Extract the [X, Y] coordinate from the center of the cell holding the provided text.  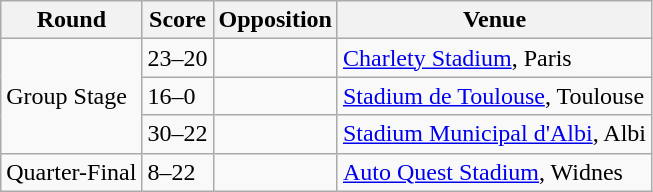
Stadium de Toulouse, Toulouse [494, 96]
8–22 [178, 172]
Round [72, 20]
Group Stage [72, 96]
Venue [494, 20]
16–0 [178, 96]
Charlety Stadium, Paris [494, 58]
Score [178, 20]
Stadium Municipal d'Albi, Albi [494, 134]
Auto Quest Stadium, Widnes [494, 172]
Quarter-Final [72, 172]
Opposition [275, 20]
23–20 [178, 58]
30–22 [178, 134]
